Return [X, Y] of the center of cell containing provided text 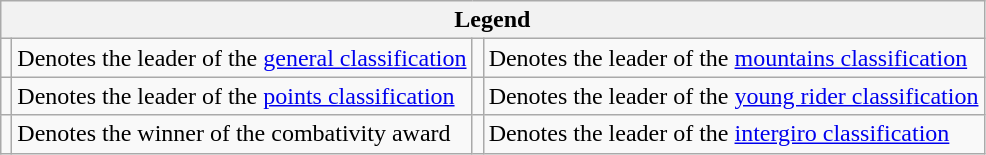
Denotes the leader of the intergiro classification [734, 134]
Denotes the leader of the mountains classification [734, 58]
Denotes the winner of the combativity award [242, 134]
Denotes the leader of the points classification [242, 96]
Denotes the leader of the young rider classification [734, 96]
Denotes the leader of the general classification [242, 58]
Legend [492, 20]
